Find where the given text appears and provide that cell's center as (X, Y) coordinate. 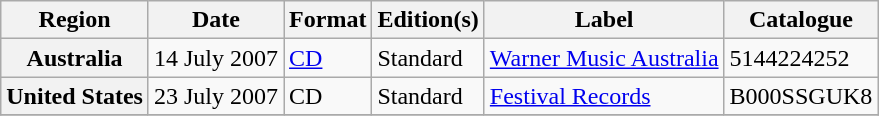
United States (75, 96)
Format (328, 20)
5144224252 (801, 58)
Edition(s) (428, 20)
23 July 2007 (216, 96)
14 July 2007 (216, 58)
Warner Music Australia (604, 58)
Region (75, 20)
Catalogue (801, 20)
Label (604, 20)
Festival Records (604, 96)
Australia (75, 58)
Date (216, 20)
B000SSGUK8 (801, 96)
